Identify which cell holds the provided text, then report its [X, Y] central coordinate. 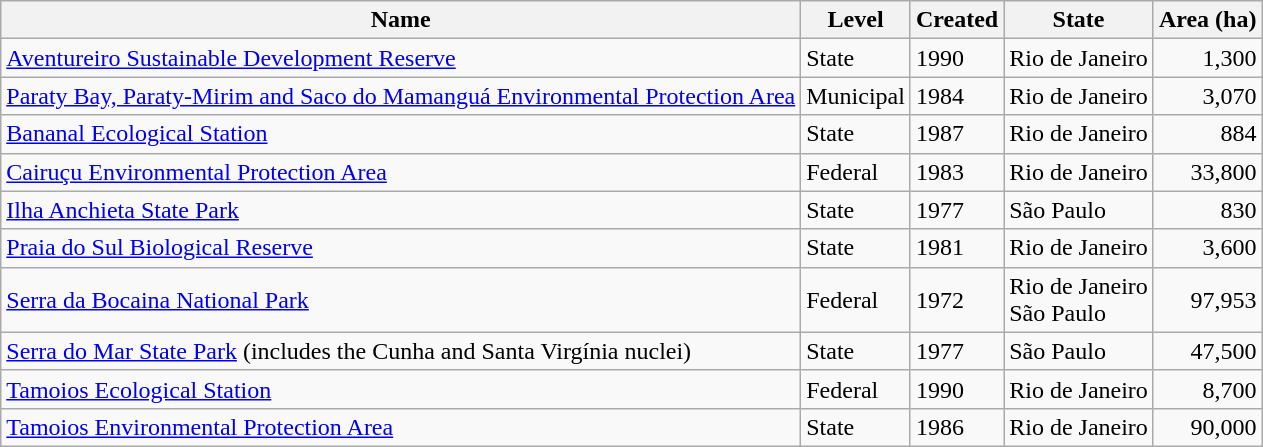
Tamoios Environmental Protection Area [401, 427]
Paraty Bay, Paraty-Mirim and Saco do Mamanguá Environmental Protection Area [401, 96]
Serra da Bocaina National Park [401, 300]
Level [856, 20]
Serra do Mar State Park (includes the Cunha and Santa Virgínia nuclei) [401, 351]
Tamoios Ecological Station [401, 389]
33,800 [1208, 172]
47,500 [1208, 351]
1987 [956, 134]
Aventureiro Sustainable Development Reserve [401, 58]
884 [1208, 134]
1981 [956, 248]
Cairuçu Environmental Protection Area [401, 172]
1,300 [1208, 58]
1986 [956, 427]
90,000 [1208, 427]
Municipal [856, 96]
Praia do Sul Biological Reserve [401, 248]
830 [1208, 210]
Ilha Anchieta State Park [401, 210]
Rio de JaneiroSão Paulo [1079, 300]
Bananal Ecological Station [401, 134]
97,953 [1208, 300]
Name [401, 20]
1983 [956, 172]
1984 [956, 96]
1972 [956, 300]
Area (ha) [1208, 20]
Created [956, 20]
3,070 [1208, 96]
3,600 [1208, 248]
8,700 [1208, 389]
